Determine the (X, Y) coordinate at the center of the cell enclosing the given text.  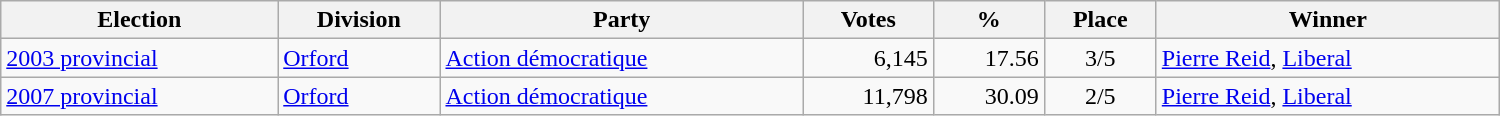
% (988, 20)
3/5 (1100, 58)
Votes (868, 20)
2003 provincial (140, 58)
11,798 (868, 96)
Election (140, 20)
2/5 (1100, 96)
17.56 (988, 58)
Place (1100, 20)
2007 provincial (140, 96)
6,145 (868, 58)
30.09 (988, 96)
Division (359, 20)
Party (622, 20)
Winner (1328, 20)
